Return the [X, Y] coordinate for the center point of the cell that contains the specified text.  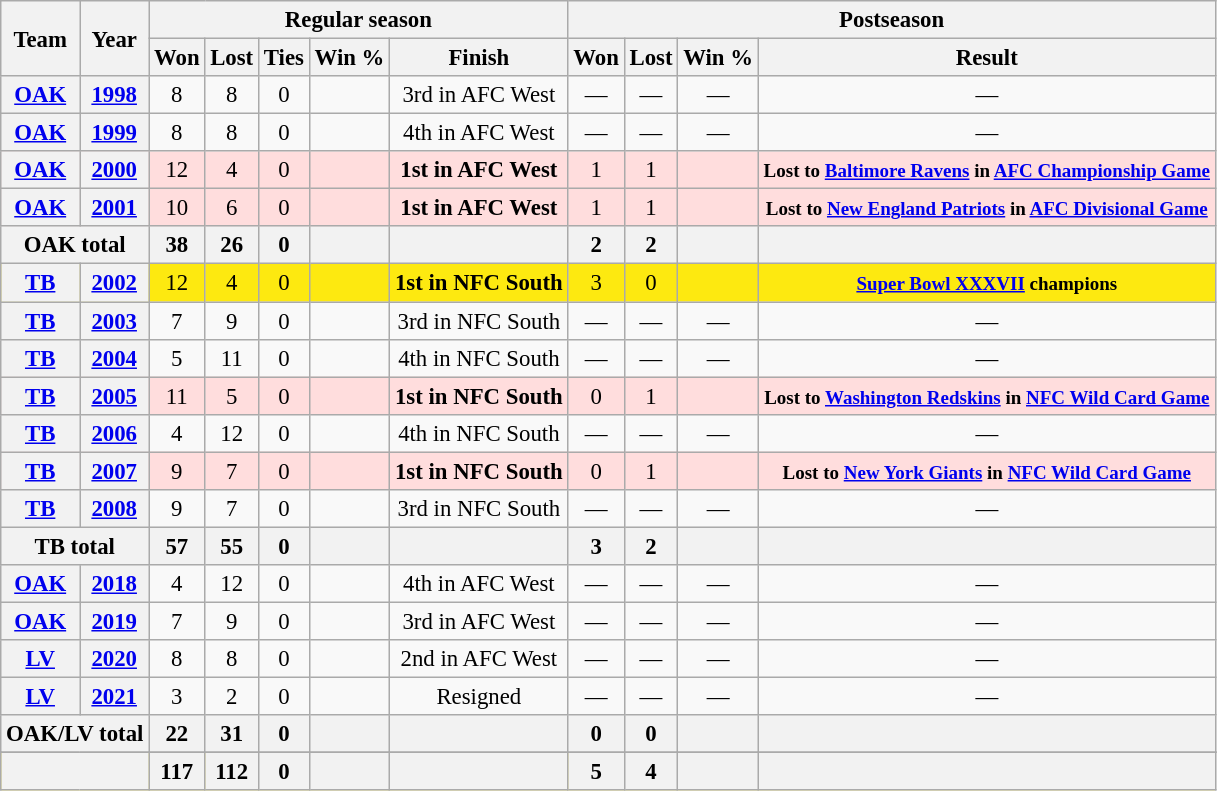
2005 [114, 396]
2008 [114, 509]
2004 [114, 358]
2020 [114, 659]
22 [177, 734]
2021 [114, 697]
2018 [114, 584]
55 [232, 546]
Lost to Washington Redskins in NFC Wild Card Game [986, 396]
Ties [284, 58]
2000 [114, 170]
1999 [114, 133]
10 [177, 208]
Result [986, 58]
Super Bowl XXXVII champions [986, 283]
2nd in AFC West [479, 659]
OAK total [75, 245]
2007 [114, 471]
57 [177, 546]
26 [232, 245]
2006 [114, 433]
Lost to New England Patriots in AFC Divisional Game [986, 208]
Lost to New York Giants in NFC Wild Card Game [986, 471]
2019 [114, 621]
Regular season [358, 20]
2001 [114, 208]
6 [232, 208]
TB total [75, 546]
117 [177, 772]
31 [232, 734]
1998 [114, 95]
Lost to Baltimore Ravens in AFC Championship Game [986, 170]
Resigned [479, 697]
112 [232, 772]
Postseason [892, 20]
OAK/LV total [75, 734]
Team [40, 38]
38 [177, 245]
Year [114, 38]
2003 [114, 321]
Finish [479, 58]
2002 [114, 283]
